Return the (X, Y) coordinate for the center point of the cell that contains the specified text.  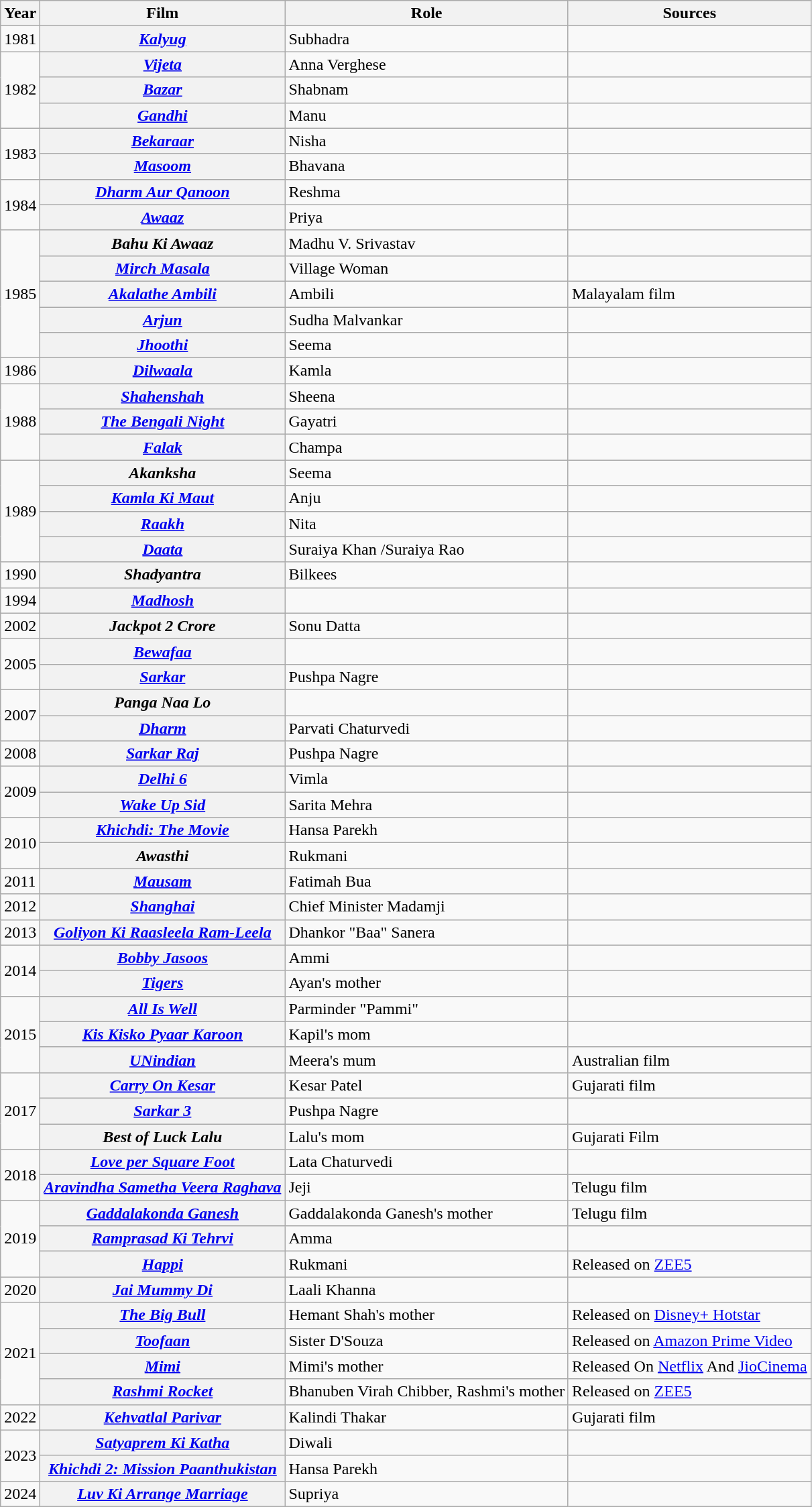
Nita (426, 524)
The Big Bull (162, 1315)
Goliyon Ki Raasleela Ram-Leela (162, 932)
Falak (162, 447)
Nisha (426, 141)
Parminder "Pammi" (426, 1009)
2019 (20, 1239)
Sister D'Souza (426, 1341)
Ayan's mother (426, 983)
Shadyantra (162, 575)
Anna Verghese (426, 64)
Dilwaala (162, 371)
1986 (20, 371)
Jackpot 2 Crore (162, 626)
Mimi's mother (426, 1366)
2022 (20, 1417)
2008 (20, 754)
Jeji (426, 1188)
Kesar Patel (426, 1085)
Bahu Ki Awaaz (162, 243)
Released on Amazon Prime Video (689, 1341)
Hemant Shah's mother (426, 1315)
2013 (20, 932)
Bilkees (426, 575)
Fatimah Bua (426, 881)
Raakh (162, 524)
Released On Netflix And JioCinema (689, 1366)
1990 (20, 575)
Awasthi (162, 856)
Aravindha Sametha Veera Raghava (162, 1188)
Priya (426, 217)
Sarkar Raj (162, 754)
Jhoothi (162, 345)
Panga Naa Lo (162, 702)
Gaddalakonda Ganesh's mother (426, 1213)
2010 (20, 843)
Sonu Datta (426, 626)
Lata Chaturvedi (426, 1162)
1982 (20, 90)
2017 (20, 1111)
Kehvatlal Parivar (162, 1417)
Suraiya Khan /Suraiya Rao (426, 549)
Khichdi: The Movie (162, 830)
Bazar (162, 90)
Akalathe Ambili (162, 294)
Khichdi 2: Mission Paanthukistan (162, 1468)
Carry On Kesar (162, 1085)
Australian film (689, 1060)
Meera's mum (426, 1060)
Released on Disney+ Hotstar (689, 1315)
Vijeta (162, 64)
1983 (20, 154)
Role (426, 13)
1994 (20, 600)
Lalu's mom (426, 1137)
Masoom (162, 166)
Rashmi Rocket (162, 1392)
Satyaprem Ki Katha (162, 1443)
Sarita Mehra (426, 805)
Kamla Ki Maut (162, 498)
The Bengali Night (162, 422)
Manu (426, 115)
Gujarati Film (689, 1137)
Sarkar (162, 677)
2020 (20, 1290)
Shahenshah (162, 396)
Year (20, 13)
Dharm Aur Qanoon (162, 192)
Sarkar 3 (162, 1111)
2023 (20, 1455)
Akanksha (162, 473)
Happi (162, 1264)
1984 (20, 205)
Film (162, 13)
UNindian (162, 1060)
Arjun (162, 320)
Madhosh (162, 600)
2007 (20, 715)
Gaddalakonda Ganesh (162, 1213)
Delhi 6 (162, 779)
Kalindi Thakar (426, 1417)
1985 (20, 294)
Bhanuben Virah Chibber, Rashmi's mother (426, 1392)
Gandhi (162, 115)
Wake Up Sid (162, 805)
Reshma (426, 192)
Sources (689, 13)
Best of Luck Lalu (162, 1137)
2021 (20, 1353)
Vimla (426, 779)
2011 (20, 881)
Kamla (426, 371)
Ambili (426, 294)
Mirch Masala (162, 268)
2005 (20, 664)
Bhavana (426, 166)
Parvati Chaturvedi (426, 728)
2014 (20, 970)
Kalyug (162, 39)
2002 (20, 626)
Daata (162, 549)
Supriya (426, 1494)
Jai Mummy Di (162, 1290)
Dhankor "Baa" Sanera (426, 932)
1981 (20, 39)
Sheena (426, 396)
Chief Minister Madamji (426, 907)
Kapil's mom (426, 1034)
Diwali (426, 1443)
Champa (426, 447)
Ammi (426, 958)
Gayatri (426, 422)
Bobby Jasoos (162, 958)
2015 (20, 1034)
2012 (20, 907)
1988 (20, 422)
Dharm (162, 728)
Sudha Malvankar (426, 320)
Love per Square Foot (162, 1162)
Anju (426, 498)
Mimi (162, 1366)
Subhadra (426, 39)
Toofaan (162, 1341)
Laali Khanna (426, 1290)
Tigers (162, 983)
2018 (20, 1175)
Shanghai (162, 907)
2009 (20, 792)
Madhu V. Srivastav (426, 243)
Awaaz (162, 217)
Bewafaa (162, 651)
Bekaraar (162, 141)
Shabnam (426, 90)
Amma (426, 1239)
Luv Ki Arrange Marriage (162, 1494)
2024 (20, 1494)
Village Woman (426, 268)
Kis Kisko Pyaar Karoon (162, 1034)
1989 (20, 511)
All Is Well (162, 1009)
Malayalam film (689, 294)
Mausam (162, 881)
Ramprasad Ki Tehrvi (162, 1239)
